Return [X, Y] of the center of cell containing provided text 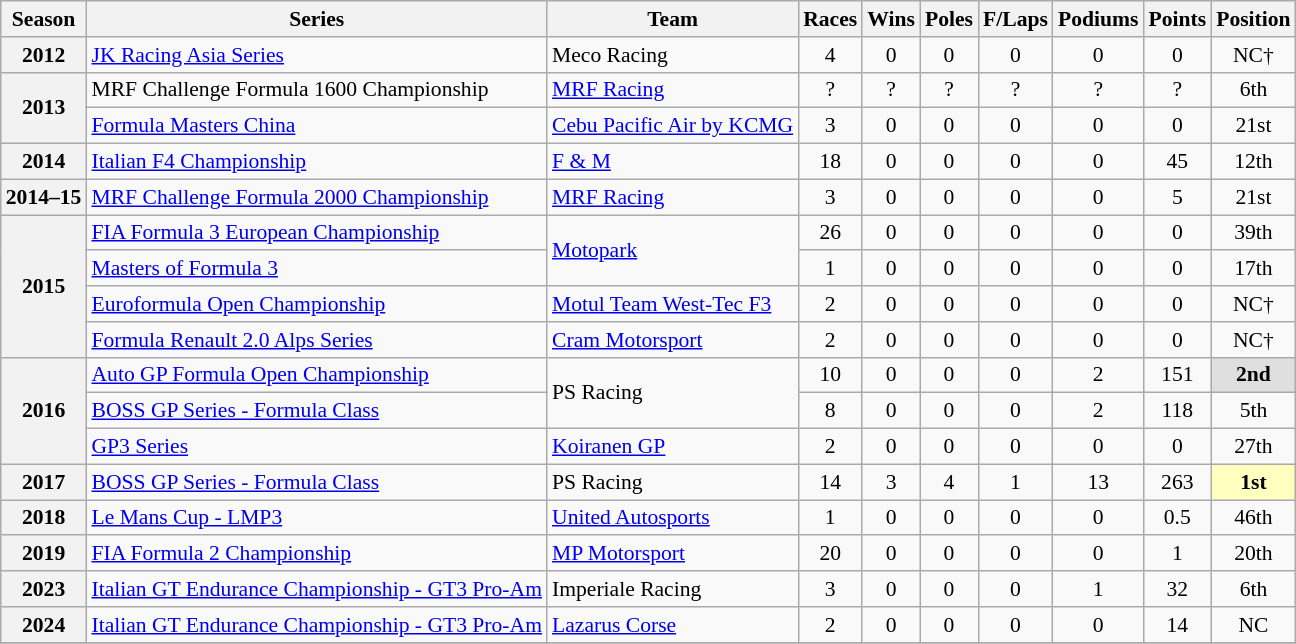
2016 [44, 410]
Le Mans Cup - LMP3 [316, 518]
5th [1253, 411]
Italian F4 Championship [316, 162]
Euroformula Open Championship [316, 304]
FIA Formula 2 Championship [316, 554]
26 [830, 233]
Cram Motorsport [672, 340]
45 [1177, 162]
Team [672, 19]
13 [1098, 482]
12th [1253, 162]
F/Laps [1016, 19]
2017 [44, 482]
Podiums [1098, 19]
2014–15 [44, 197]
20th [1253, 554]
MRF Challenge Formula 1600 Championship [316, 90]
United Autosports [672, 518]
JK Racing Asia Series [316, 55]
46th [1253, 518]
Motopark [672, 250]
Wins [891, 19]
F & M [672, 162]
17th [1253, 269]
20 [830, 554]
Season [44, 19]
2015 [44, 286]
2018 [44, 518]
1st [1253, 482]
Races [830, 19]
18 [830, 162]
151 [1177, 375]
5 [1177, 197]
Cebu Pacific Air by KCMG [672, 126]
2014 [44, 162]
Formula Masters China [316, 126]
Auto GP Formula Open Championship [316, 375]
8 [830, 411]
Masters of Formula 3 [316, 269]
2013 [44, 108]
FIA Formula 3 European Championship [316, 233]
Series [316, 19]
2012 [44, 55]
39th [1253, 233]
MRF Challenge Formula 2000 Championship [316, 197]
10 [830, 375]
Motul Team West-Tec F3 [672, 304]
GP3 Series [316, 447]
Lazarus Corse [672, 625]
Imperiale Racing [672, 589]
2023 [44, 589]
2019 [44, 554]
32 [1177, 589]
Poles [949, 19]
MP Motorsport [672, 554]
Points [1177, 19]
0.5 [1177, 518]
2nd [1253, 375]
Formula Renault 2.0 Alps Series [316, 340]
Position [1253, 19]
27th [1253, 447]
Koiranen GP [672, 447]
2024 [44, 625]
118 [1177, 411]
263 [1177, 482]
Meco Racing [672, 55]
NC [1253, 625]
